Capture the cell that displays the provided text and extract its [X, Y] central coordinate. 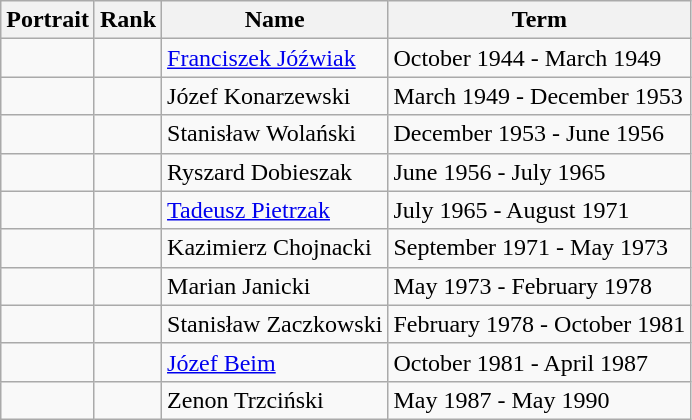
Tadeusz Pietrzak [275, 210]
Stanisław Wolański [275, 134]
Name [275, 20]
February 1978 - October 1981 [540, 324]
Józef Beim [275, 362]
Rank [128, 20]
October 1981 - April 1987 [540, 362]
Stanisław Zaczkowski [275, 324]
September 1971 - May 1973 [540, 248]
October 1944 - March 1949 [540, 58]
Franciszek Jóźwiak [275, 58]
May 1987 - May 1990 [540, 400]
Portrait [48, 20]
Kazimierz Chojnacki [275, 248]
March 1949 - December 1953 [540, 96]
Zenon Trzciński [275, 400]
Term [540, 20]
Marian Janicki [275, 286]
May 1973 - February 1978 [540, 286]
December 1953 - June 1956 [540, 134]
Józef Konarzewski [275, 96]
June 1956 - July 1965 [540, 172]
July 1965 - August 1971 [540, 210]
Ryszard Dobieszak [275, 172]
